Provide the [x, y] coordinate of the cell's center where the given text is located.  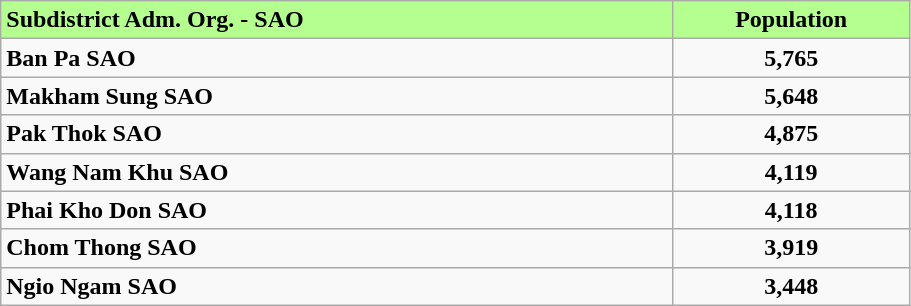
Phai Kho Don SAO [337, 210]
5,765 [791, 58]
5,648 [791, 96]
3,448 [791, 286]
Wang Nam Khu SAO [337, 172]
4,119 [791, 172]
Population [791, 20]
Subdistrict Adm. Org. - SAO [337, 20]
Chom Thong SAO [337, 248]
Pak Thok SAO [337, 134]
4,118 [791, 210]
3,919 [791, 248]
Ban Pa SAO [337, 58]
Makham Sung SAO [337, 96]
4,875 [791, 134]
Ngio Ngam SAO [337, 286]
